Capture the cell that displays the provided text and extract its (X, Y) central coordinate. 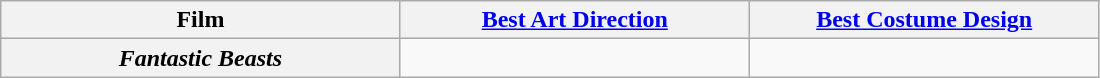
Best Art Direction (574, 20)
Film (200, 20)
Fantastic Beasts (200, 58)
Best Costume Design (924, 20)
